Determine the (X, Y) coordinate at the center of the cell enclosing the given text.  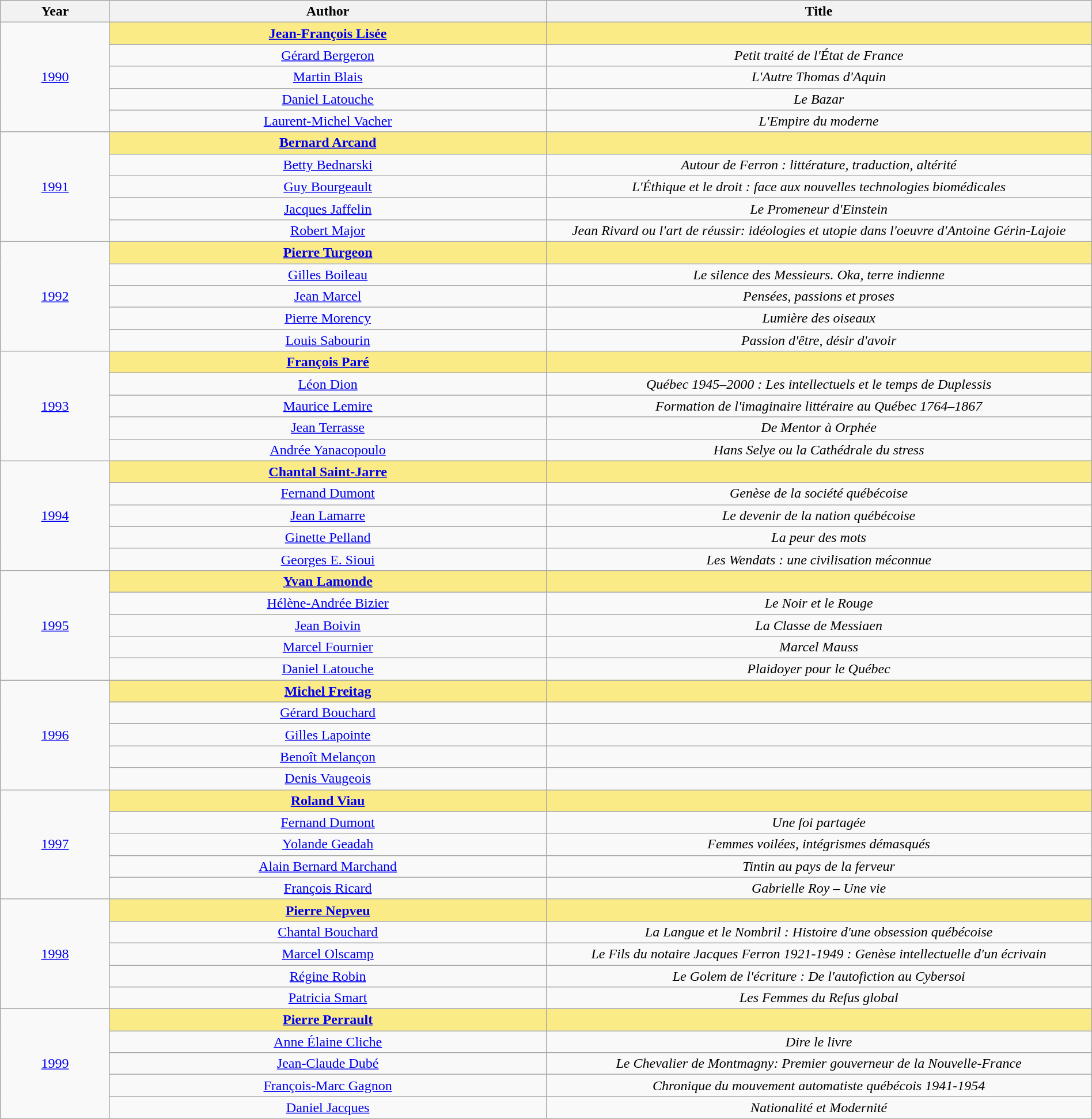
Guy Bourgeault (328, 187)
Denis Vaugeois (328, 779)
Louis Sabourin (328, 340)
Marcel Fournier (328, 647)
Patricia Smart (328, 998)
1996 (55, 735)
Jean Terrasse (328, 428)
L'Autre Thomas d'Aquin (819, 77)
1992 (55, 296)
La Langue et le Nombril : Histoire d'une obsession québécoise (819, 932)
Laurent-Michel Vacher (328, 121)
1995 (55, 625)
Chronique du mouvement automatiste québécois 1941-1954 (819, 1086)
Betty Bednarski (328, 165)
Jacques Jaffelin (328, 208)
Yvan Lamonde (328, 581)
Gabrielle Roy – Une vie (819, 888)
Year (55, 12)
Le Noir et le Rouge (819, 603)
L'Empire du moderne (819, 121)
Tintin au pays de la ferveur (819, 866)
Martin Blais (328, 77)
1999 (55, 1064)
Chantal Saint-Jarre (328, 472)
Ginette Pelland (328, 537)
Femmes voilées, intégrismes démasqués (819, 844)
Author (328, 12)
Jean Marcel (328, 297)
Genèse de la société québécoise (819, 494)
L'Éthique et le droit : face aux nouvelles technologies biomédicales (819, 187)
Gérard Bouchard (328, 713)
Yolande Geadah (328, 844)
Gilles Boileau (328, 275)
1990 (55, 77)
François Paré (328, 362)
Nationalité et Modernité (819, 1107)
François Ricard (328, 888)
1997 (55, 844)
Le Bazar (819, 99)
Title (819, 12)
François-Marc Gagnon (328, 1086)
Michel Freitag (328, 691)
1993 (55, 406)
Anne Élaine Cliche (328, 1042)
Une foi partagée (819, 822)
Lumière des oiseaux (819, 318)
Autour de Ferron : littérature, traduction, altérité (819, 165)
Formation de l'imaginaire littéraire au Québec 1764–1867 (819, 406)
Le Fils du notaire Jacques Ferron 1921-1949 : Genèse intellectuelle d'un écrivain (819, 954)
Marcel Olscamp (328, 954)
Gilles Lapointe (328, 735)
Jean-Claude Dubé (328, 1064)
1998 (55, 954)
Plaidoyer pour le Québec (819, 669)
Robert Major (328, 230)
Jean Rivard ou l'art de réussir: idéologies et utopie dans l'oeuvre d'Antoine Gérin-Lajoie (819, 230)
Le devenir de la nation québécoise (819, 515)
Jean Lamarre (328, 515)
Pierre Morency (328, 318)
Daniel Jacques (328, 1107)
Hélène-Andrée Bizier (328, 603)
Régine Robin (328, 976)
Hans Selye ou la Cathédrale du stress (819, 450)
Maurice Lemire (328, 406)
Le Promeneur d'Einstein (819, 208)
Jean-François Lisée (328, 33)
Pierre Nepveu (328, 910)
Passion d'être, désir d'avoir (819, 340)
Pensées, passions et proses (819, 297)
Gérard Bergeron (328, 55)
Léon Dion (328, 384)
1994 (55, 515)
Pierre Turgeon (328, 252)
Le silence des Messieurs. Oka, terre indienne (819, 275)
Andrée Yanacopoulo (328, 450)
Dire le livre (819, 1042)
La Classe de Messiaen (819, 625)
Les Wendats : une civilisation méconnue (819, 559)
Alain Bernard Marchand (328, 866)
Jean Boivin (328, 625)
De Mentor à Orphée (819, 428)
Le Chevalier de Montmagny: Premier gouverneur de la Nouvelle-France (819, 1064)
Georges E. Sioui (328, 559)
Le Golem de l'écriture : De l'autofiction au Cybersoi (819, 976)
Pierre Perrault (328, 1020)
La peur des mots (819, 537)
Chantal Bouchard (328, 932)
Marcel Mauss (819, 647)
Québec 1945–2000 : Les intellectuels et le temps de Duplessis (819, 384)
Les Femmes du Refus global (819, 998)
1991 (55, 187)
Benoît Melançon (328, 757)
Roland Viau (328, 801)
Bernard Arcand (328, 143)
Petit traité de l'État de France (819, 55)
